Scan for the cell matching the given text and deliver its [X, Y] coordinate at center. 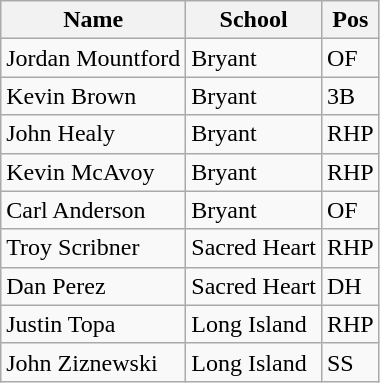
DH [350, 286]
Carl Anderson [94, 210]
John Ziznewski [94, 362]
Kevin McAvoy [94, 172]
Dan Perez [94, 286]
Troy Scribner [94, 248]
Pos [350, 20]
3B [350, 96]
Jordan Mountford [94, 58]
SS [350, 362]
School [254, 20]
John Healy [94, 134]
Justin Topa [94, 324]
Kevin Brown [94, 96]
Name [94, 20]
